Capture the cell that displays the provided text and extract its (x, y) central coordinate. 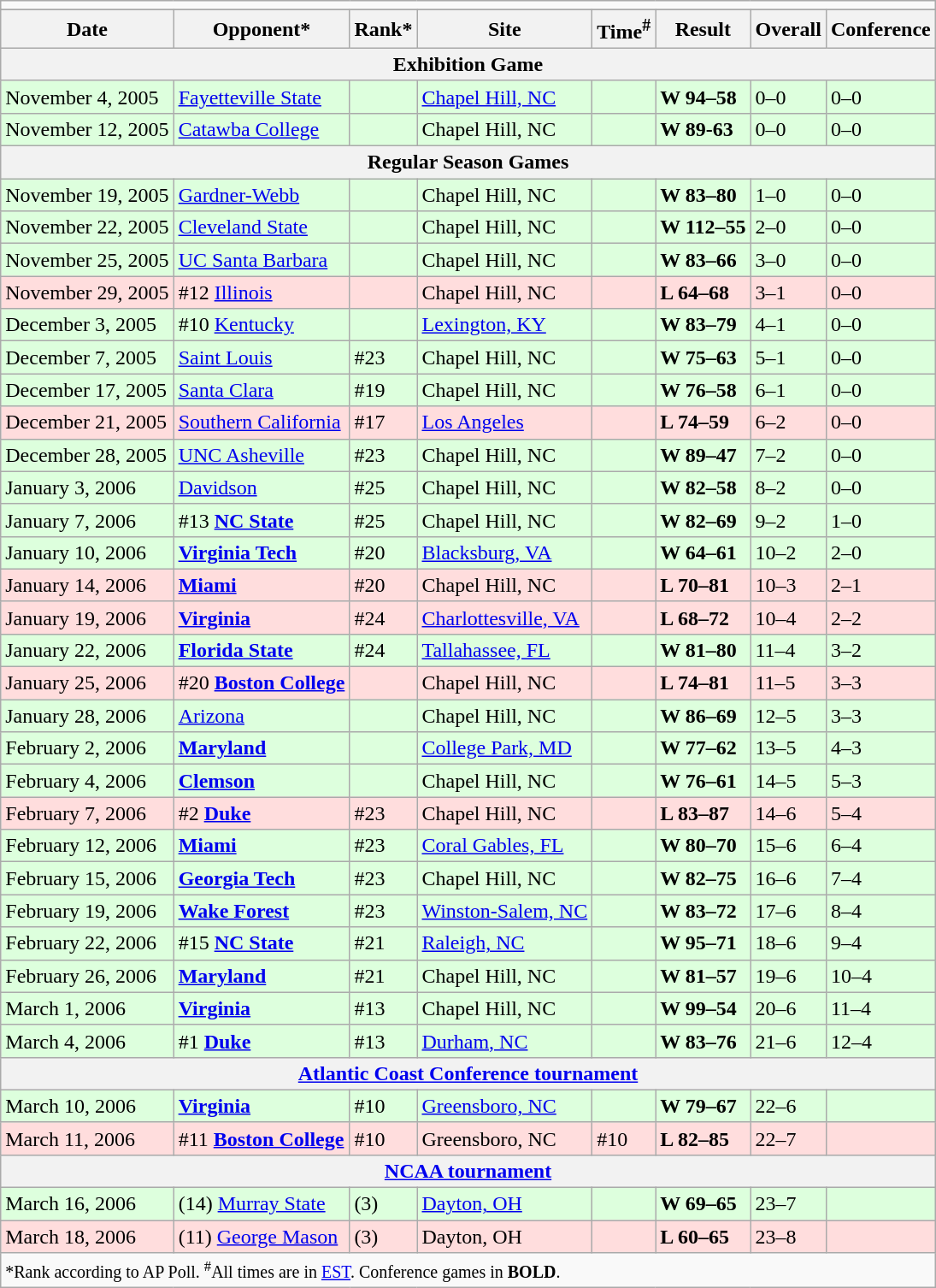
13–5 (788, 748)
Santa Clara (262, 390)
15–6 (788, 846)
November 22, 2005 (87, 227)
18–6 (788, 943)
Charlottesville, VA (504, 617)
February 2, 2006 (87, 748)
14–6 (788, 813)
#11 Boston College (262, 1138)
#10 Kentucky (262, 325)
W 76–61 (703, 781)
W 83–72 (703, 911)
8–2 (788, 487)
W 80–70 (703, 846)
*Rank according to AP Poll. #All times are in EST. Conference games in BOLD. (468, 1270)
Cleveland State (262, 227)
February 4, 2006 (87, 781)
W 95–71 (703, 943)
W 64–61 (703, 552)
March 11, 2006 (87, 1138)
Saint Louis (262, 357)
#1 Duke (262, 1041)
4–3 (880, 748)
W 75–63 (703, 357)
6–1 (788, 390)
7–4 (880, 878)
January 3, 2006 (87, 487)
23–8 (788, 1237)
#17 (383, 422)
12–5 (788, 716)
Georgia Tech (262, 878)
8–4 (880, 911)
December 28, 2005 (87, 455)
W 82–75 (703, 878)
Wake Forest (262, 911)
#13 NC State (262, 520)
W 83–76 (703, 1041)
W 89–47 (703, 455)
February 12, 2006 (87, 846)
Southern California (262, 422)
L 68–72 (703, 617)
22–6 (788, 1106)
January 19, 2006 (87, 617)
Time# (624, 29)
#20 Boston College (262, 683)
23–7 (788, 1204)
#19 (383, 390)
Result (703, 29)
Exhibition Game (468, 64)
December 3, 2005 (87, 325)
November 29, 2005 (87, 292)
Date (87, 29)
November 19, 2005 (87, 195)
17–6 (788, 911)
March 18, 2006 (87, 1237)
16–6 (788, 878)
January 10, 2006 (87, 552)
4–1 (788, 325)
February 7, 2006 (87, 813)
Coral Gables, FL (504, 846)
9–4 (880, 943)
2–2 (880, 617)
March 4, 2006 (87, 1041)
Florida State (262, 650)
(14) Murray State (262, 1204)
W 81–80 (703, 650)
10–2 (788, 552)
Winston-Salem, NC (504, 911)
Opponent* (262, 29)
Site (504, 29)
December 21, 2005 (87, 422)
February 22, 2006 (87, 943)
Conference (880, 29)
March 10, 2006 (87, 1106)
UC Santa Barbara (262, 260)
W 83–66 (703, 260)
College Park, MD (504, 748)
5–1 (788, 357)
W 83–79 (703, 325)
W 79–67 (703, 1106)
W 112–55 (703, 227)
22–7 (788, 1138)
L 64–68 (703, 292)
#15 NC State (262, 943)
February 26, 2006 (87, 976)
Rank* (383, 29)
W 86–69 (703, 716)
Raleigh, NC (504, 943)
January 22, 2006 (87, 650)
7–2 (788, 455)
W 77–62 (703, 748)
3–2 (880, 650)
21–6 (788, 1041)
November 25, 2005 (87, 260)
W 94–58 (703, 97)
19–6 (788, 976)
Tallahassee, FL (504, 650)
December 7, 2005 (87, 357)
2–1 (880, 585)
L 82–85 (703, 1138)
Arizona (262, 716)
#12 Illinois (262, 292)
Davidson (262, 487)
Fayetteville State (262, 97)
5–3 (880, 781)
January 28, 2006 (87, 716)
W 82–58 (703, 487)
Clemson (262, 781)
3–1 (788, 292)
L 70–81 (703, 585)
W 82–69 (703, 520)
20–6 (788, 1008)
12–4 (880, 1041)
6–4 (880, 846)
11–5 (788, 683)
November 4, 2005 (87, 97)
#2 Duke (262, 813)
March 1, 2006 (87, 1008)
10–3 (788, 585)
January 14, 2006 (87, 585)
W 81–57 (703, 976)
November 12, 2005 (87, 129)
W 76–58 (703, 390)
L 83–87 (703, 813)
L 60–65 (703, 1237)
Catawba College (262, 129)
3–0 (788, 260)
Lexington, KY (504, 325)
Overall (788, 29)
January 7, 2006 (87, 520)
Virginia Tech (262, 552)
Gardner-Webb (262, 195)
January 25, 2006 (87, 683)
W 83–80 (703, 195)
W 69–65 (703, 1204)
Durham, NC (504, 1041)
L 74–59 (703, 422)
6–2 (788, 422)
Regular Season Games (468, 162)
14–5 (788, 781)
February 15, 2006 (87, 878)
Los Angeles (504, 422)
W 99–54 (703, 1008)
Atlantic Coast Conference tournament (468, 1073)
9–2 (788, 520)
UNC Asheville (262, 455)
NCAA tournament (468, 1171)
Blacksburg, VA (504, 552)
L 74–81 (703, 683)
December 17, 2005 (87, 390)
March 16, 2006 (87, 1204)
(11) George Mason (262, 1237)
5–4 (880, 813)
W 89-63 (703, 129)
February 19, 2006 (87, 911)
